Capture the cell that displays the provided text and extract its [X, Y] central coordinate. 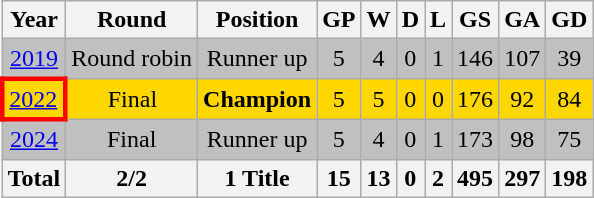
2019 [34, 59]
146 [476, 59]
2022 [34, 98]
GA [522, 20]
Total [34, 178]
13 [378, 178]
2024 [34, 139]
Champion [258, 98]
2/2 [132, 178]
84 [570, 98]
2 [438, 178]
15 [339, 178]
GP [339, 20]
39 [570, 59]
297 [522, 178]
Round robin [132, 59]
107 [522, 59]
98 [522, 139]
173 [476, 139]
1 Title [258, 178]
92 [522, 98]
Position [258, 20]
W [378, 20]
GD [570, 20]
Round [132, 20]
176 [476, 98]
75 [570, 139]
495 [476, 178]
198 [570, 178]
D [410, 20]
Year [34, 20]
GS [476, 20]
L [438, 20]
